Capture the cell that displays the provided text and extract its (X, Y) central coordinate. 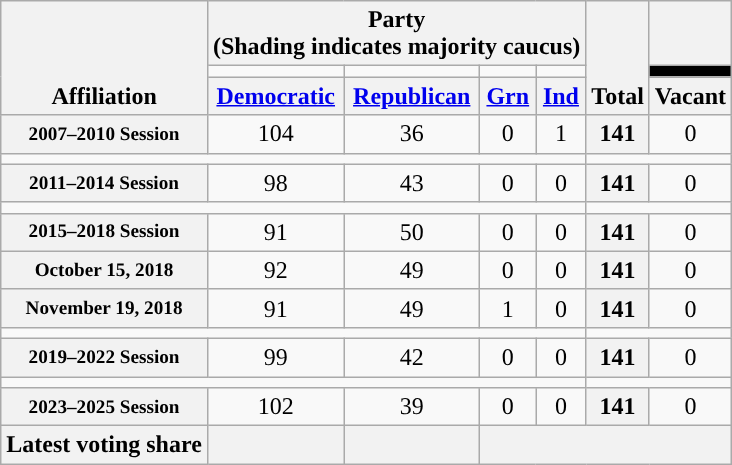
2023–2025 Session (104, 407)
2015–2018 Session (104, 232)
Latest voting share (104, 445)
39 (412, 407)
Grn (508, 96)
Party (Shading indicates majority caucus) (396, 34)
98 (276, 183)
October 15, 2018 (104, 270)
104 (276, 134)
2019–2022 Session (104, 357)
Ind (561, 96)
36 (412, 134)
43 (412, 183)
Republican (412, 96)
Affiliation (104, 58)
99 (276, 357)
November 19, 2018 (104, 308)
102 (276, 407)
42 (412, 357)
Democratic (276, 96)
92 (276, 270)
2007–2010 Session (104, 134)
50 (412, 232)
2011–2014 Session (104, 183)
Total (618, 58)
Vacant (690, 96)
